Identify which cell holds the provided text, then report its (x, y) central coordinate. 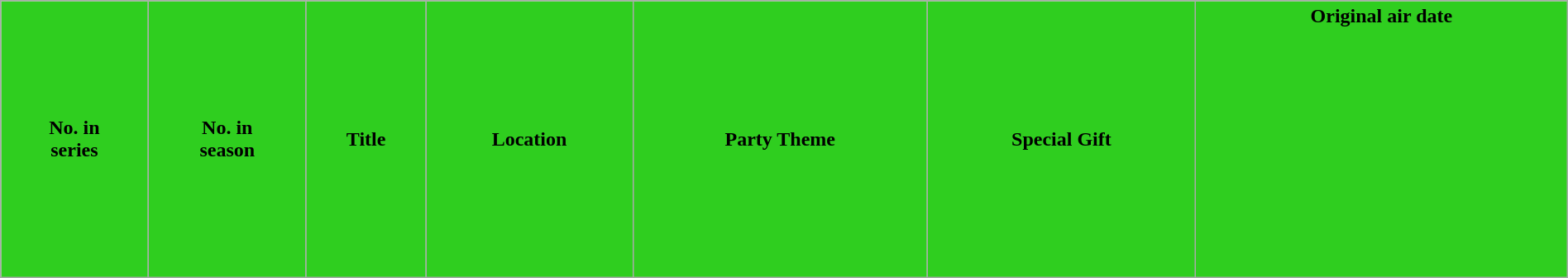
Location (529, 139)
No. inseries (74, 139)
Title (366, 139)
Original air date (1382, 139)
No. inseason (227, 139)
Special Gift (1061, 139)
Party Theme (780, 139)
